Capture the cell that displays the provided text and extract its (x, y) central coordinate. 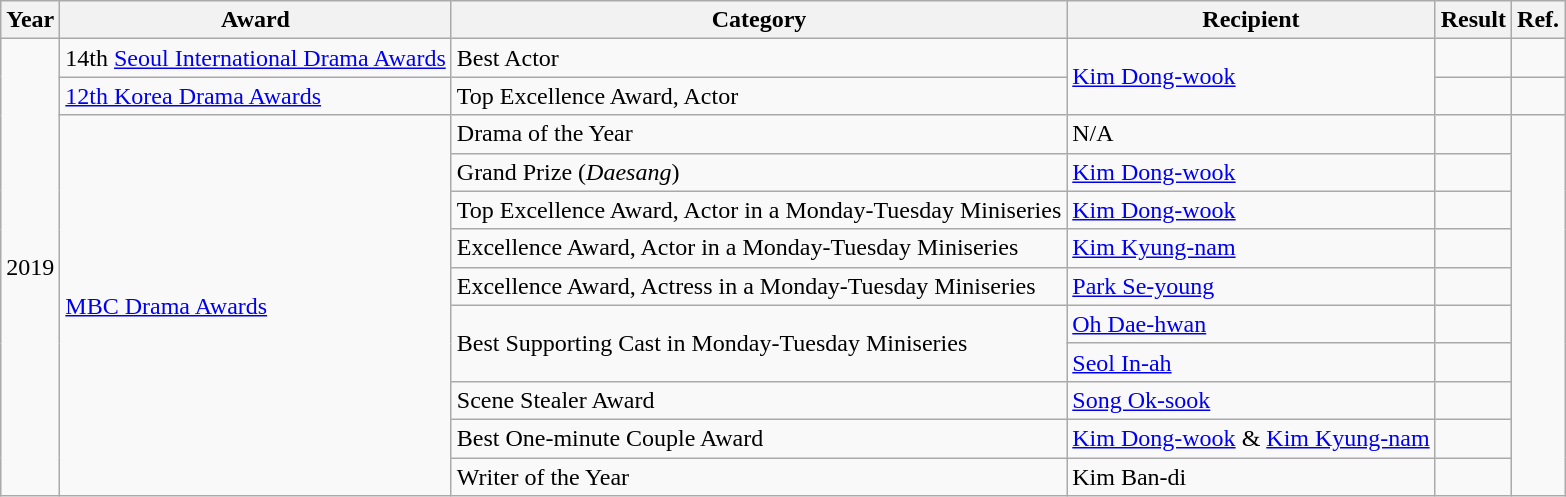
MBC Drama Awards (256, 306)
Kim Dong-wook & Kim Kyung-nam (1251, 438)
Drama of the Year (758, 134)
Writer of the Year (758, 477)
Ref. (1538, 20)
12th Korea Drama Awards (256, 96)
Excellence Award, Actress in a Monday-Tuesday Miniseries (758, 286)
Category (758, 20)
Song Ok-sook (1251, 400)
Kim Ban-di (1251, 477)
Excellence Award, Actor in a Monday-Tuesday Miniseries (758, 248)
Oh Dae-hwan (1251, 324)
N/A (1251, 134)
14th Seoul International Drama Awards (256, 58)
Best Supporting Cast in Monday-Tuesday Miniseries (758, 343)
Best Actor (758, 58)
Year (30, 20)
Park Se-young (1251, 286)
Kim Kyung-nam (1251, 248)
2019 (30, 268)
Top Excellence Award, Actor (758, 96)
Top Excellence Award, Actor in a Monday-Tuesday Miniseries (758, 210)
Result (1473, 20)
Seol In-ah (1251, 362)
Grand Prize (Daesang) (758, 172)
Best One-minute Couple Award (758, 438)
Award (256, 20)
Recipient (1251, 20)
Scene Stealer Award (758, 400)
